Scan for the cell matching the given text and deliver its [X, Y] coordinate at center. 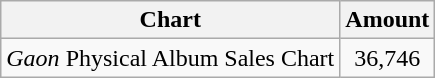
Amount [388, 20]
Chart [170, 20]
Gaon Physical Album Sales Chart [170, 58]
36,746 [388, 58]
